Return the (x, y) coordinate for the center point of the cell that contains the specified text.  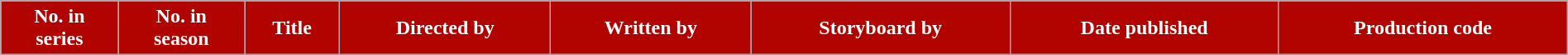
Written by (651, 28)
Directed by (445, 28)
Date published (1145, 28)
Storyboard by (881, 28)
Title (293, 28)
Production code (1423, 28)
No. inseries (60, 28)
No. inseason (182, 28)
